Extract the [X, Y] coordinate from the center of the cell holding the provided text.  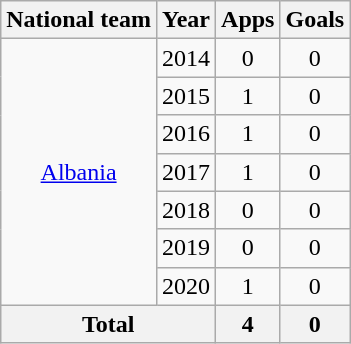
4 [248, 324]
2017 [186, 172]
Total [108, 324]
Goals [315, 20]
2014 [186, 58]
Albania [79, 172]
2020 [186, 286]
2016 [186, 134]
2019 [186, 248]
National team [79, 20]
2015 [186, 96]
2018 [186, 210]
Year [186, 20]
Apps [248, 20]
